Detect which cell encompasses the target text, then output its (X, Y) center coordinate. 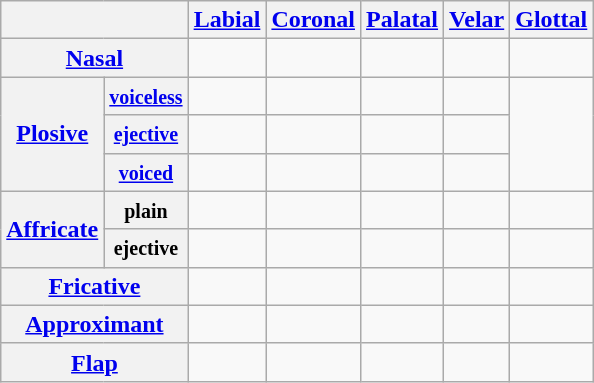
Glottal (552, 20)
Flap (94, 362)
voiced (146, 172)
Coronal (314, 20)
plain (146, 210)
Nasal (94, 58)
Velar (477, 20)
Palatal (402, 20)
Fricative (94, 286)
Plosive (52, 134)
Approximant (94, 324)
Labial (227, 20)
voiceless (146, 96)
Affricate (52, 229)
